Scan for the cell matching the given text and deliver its [x, y] coordinate at center. 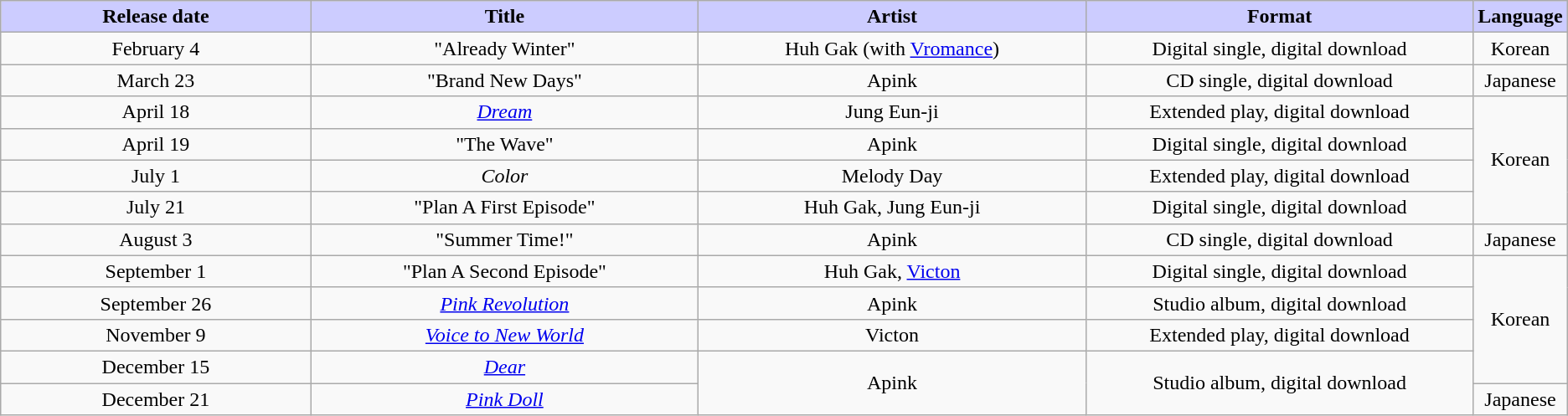
December 15 [156, 367]
Victon [893, 335]
Color [504, 176]
Pink Revolution [504, 303]
August 3 [156, 239]
Melody Day [893, 176]
"Brand New Days" [504, 80]
"Plan A First Episode" [504, 208]
"The Wave" [504, 144]
March 23 [156, 80]
"Already Winter" [504, 49]
Huh Gak (with Vromance) [893, 49]
Dream [504, 112]
September 1 [156, 271]
Release date [156, 17]
Language [1520, 17]
Artist [893, 17]
Huh Gak, Victon [893, 271]
Pink Doll [504, 399]
"Plan A Second Episode" [504, 271]
Jung Eun-ji [893, 112]
Huh Gak, Jung Eun-ji [893, 208]
April 19 [156, 144]
Title [504, 17]
"Summer Time!" [504, 239]
Format [1279, 17]
July 1 [156, 176]
December 21 [156, 399]
Voice to New World [504, 335]
July 21 [156, 208]
November 9 [156, 335]
September 26 [156, 303]
April 18 [156, 112]
Dear [504, 367]
February 4 [156, 49]
